Identify which cell holds the provided text, then report its [X, Y] central coordinate. 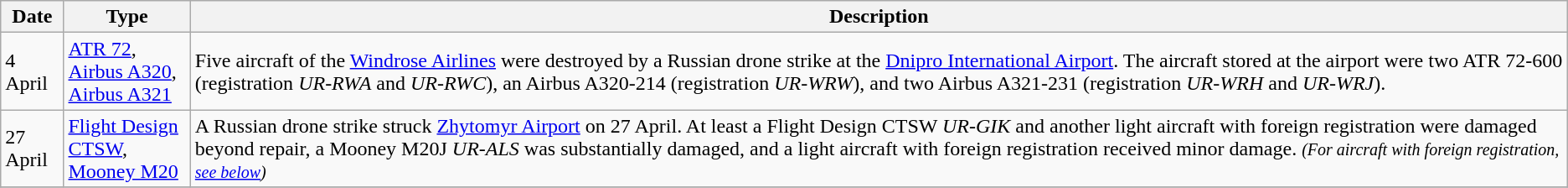
Flight Design CTSW,Mooney M20 [127, 149]
Date [32, 17]
Type [127, 17]
Description [879, 17]
27 April [32, 149]
4 April [32, 71]
ATR 72,Airbus A320,Airbus A321 [127, 71]
